Identify which cell holds the provided text, then report its [x, y] central coordinate. 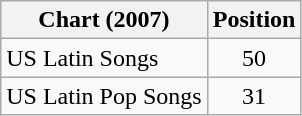
50 [254, 58]
US Latin Songs [104, 58]
Position [254, 20]
31 [254, 96]
US Latin Pop Songs [104, 96]
Chart (2007) [104, 20]
